From the cell containing the given text, extract its center point as [X, Y] coordinate. 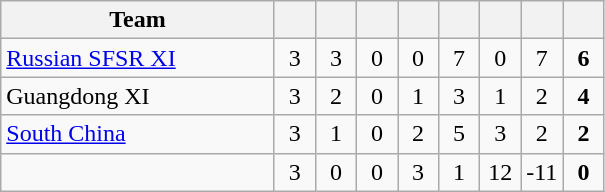
Guangdong XI [138, 96]
South China [138, 134]
12 [500, 172]
6 [584, 58]
Russian SFSR XI [138, 58]
4 [584, 96]
-11 [542, 172]
5 [460, 134]
Team [138, 20]
